Extract the (X, Y) coordinate from the center of the cell holding the provided text.  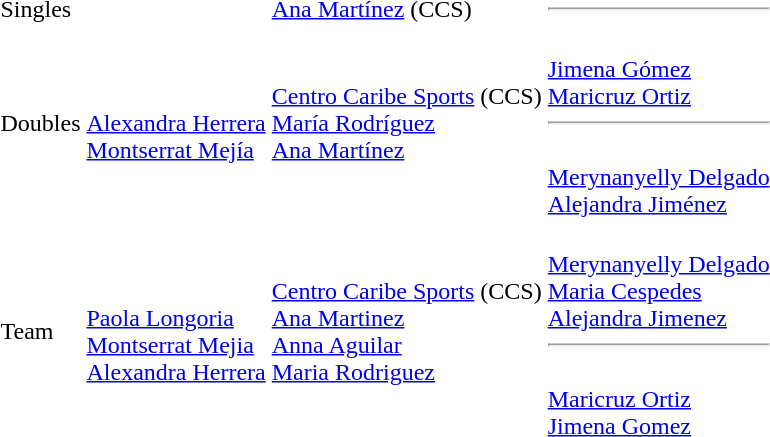
Centro Caribe Sports (CCS)María RodríguezAna Martínez (406, 123)
Alexandra HerreraMontserrat Mejía (176, 123)
